Locate the cell with the specified text and output its [X, Y] center coordinate. 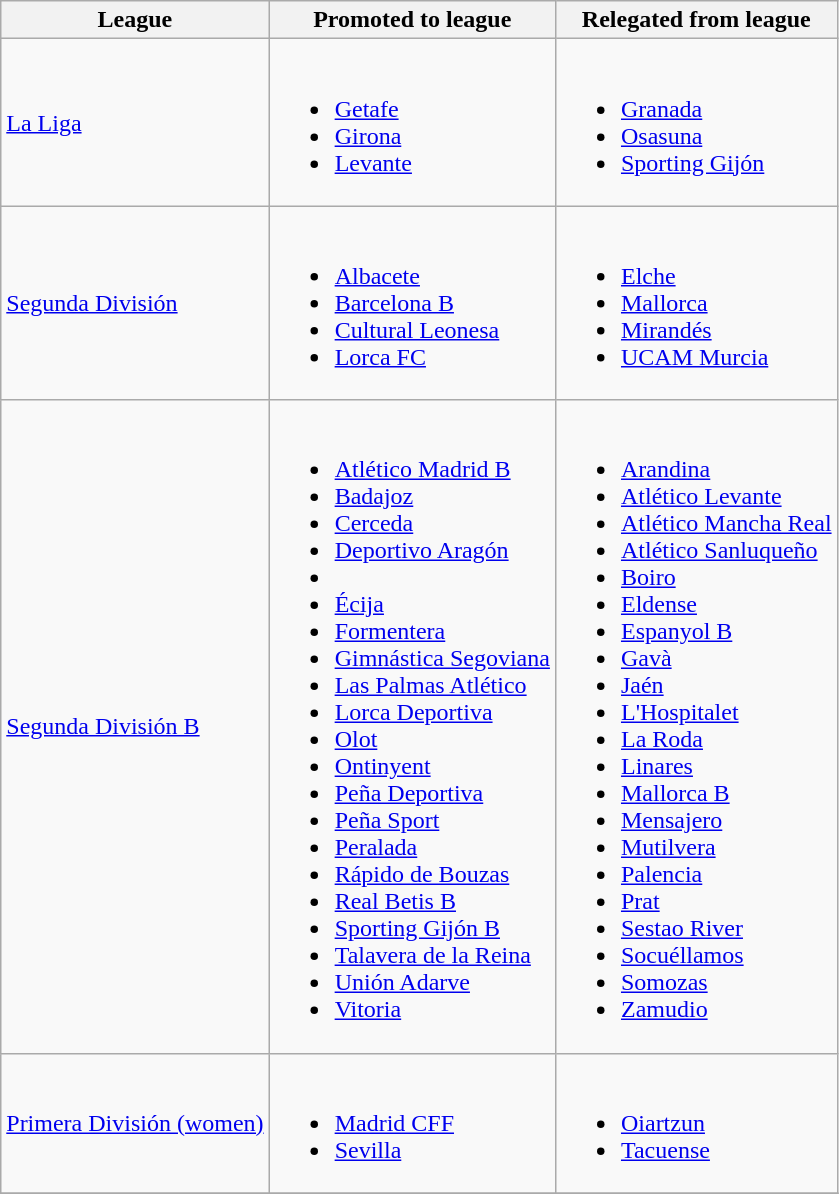
Primera División (women) [135, 1123]
ElcheMallorcaMirandésUCAM Murcia [696, 303]
OiartzunTacuense [696, 1123]
League [135, 20]
Segunda División B [135, 726]
Promoted to league [412, 20]
La Liga [135, 122]
AlbaceteBarcelona BCultural LeonesaLorca FC [412, 303]
GetafeGironaLevante [412, 122]
GranadaOsasunaSporting Gijón [696, 122]
Segunda División [135, 303]
Relegated from league [696, 20]
Madrid CFFSevilla [412, 1123]
